Extract the (X, Y) coordinate from the center of the cell holding the provided text.  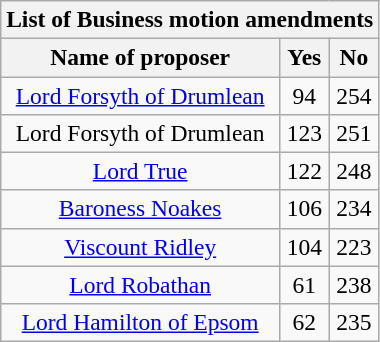
223 (354, 247)
Baroness Noakes (140, 209)
254 (354, 95)
Name of proposer (140, 57)
248 (354, 171)
62 (305, 322)
94 (305, 95)
61 (305, 285)
106 (305, 209)
234 (354, 209)
Viscount Ridley (140, 247)
Lord Robathan (140, 285)
123 (305, 133)
Lord Hamilton of Epsom (140, 322)
122 (305, 171)
No (354, 57)
Yes (305, 57)
238 (354, 285)
List of Business motion amendments (190, 19)
104 (305, 247)
235 (354, 322)
251 (354, 133)
Lord True (140, 171)
